Return [X, Y] of the center of cell containing provided text 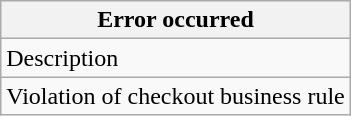
Error occurred [176, 20]
Description [176, 58]
Violation of checkout business rule [176, 96]
